Return the [X, Y] coordinate for the center point of the cell that contains the specified text.  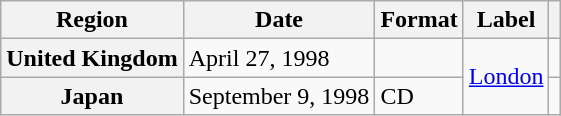
United Kingdom [92, 58]
London [506, 77]
Label [506, 20]
Format [419, 20]
September 9, 1998 [279, 96]
Japan [92, 96]
Region [92, 20]
CD [419, 96]
April 27, 1998 [279, 58]
Date [279, 20]
